Identify which cell holds the provided text, then report its (X, Y) central coordinate. 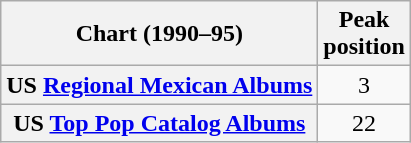
Peakposition (364, 34)
Chart (1990–95) (160, 34)
US Top Pop Catalog Albums (160, 123)
3 (364, 85)
US Regional Mexican Albums (160, 85)
22 (364, 123)
